Pinpoint the cell where the given text exists, returning its (X, Y) midpoint coordinate. 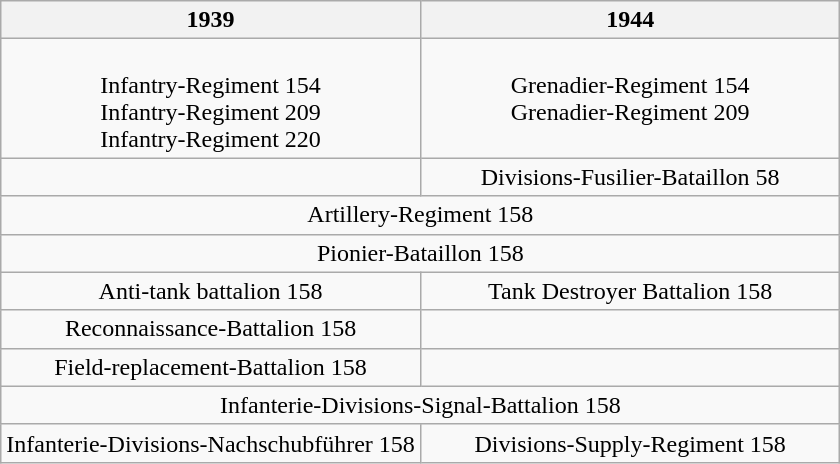
Tank Destroyer Battalion 158 (630, 291)
1944 (630, 20)
Reconnaissance-Battalion 158 (211, 329)
Divisions-Fusilier-Bataillon 58 (630, 177)
Anti-tank battalion 158 (211, 291)
Field-replacement-Battalion 158 (211, 367)
Infantry-Regiment 154 Infantry-Regiment 209 Infantry-Regiment 220 (211, 98)
Infanterie-Divisions-Signal-Battalion 158 (420, 405)
Infanterie-Divisions-Nachschubführer 158 (211, 443)
Artillery-Regiment 158 (420, 215)
Grenadier-Regiment 154 Grenadier-Regiment 209 (630, 98)
Pionier-Bataillon 158 (420, 253)
Divisions-Supply-Regiment 158 (630, 443)
1939 (211, 20)
